Provide the [x, y] coordinate of the cell's center where the given text is located.  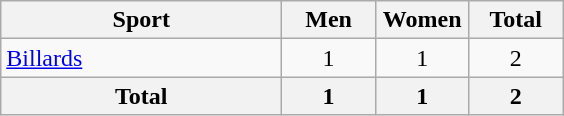
Men [329, 20]
Billards [142, 58]
Women [422, 20]
Sport [142, 20]
